Detect which cell encompasses the target text, then output its [x, y] center coordinate. 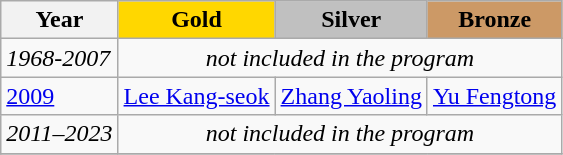
Yu Fengtong [494, 96]
Gold [196, 20]
Zhang Yaoling [351, 96]
1968-2007 [60, 58]
2009 [60, 96]
Bronze [494, 20]
Year [60, 20]
Silver [351, 20]
Lee Kang-seok [196, 96]
2011–2023 [60, 134]
